Find where the given text appears and provide that cell's center as [x, y] coordinate. 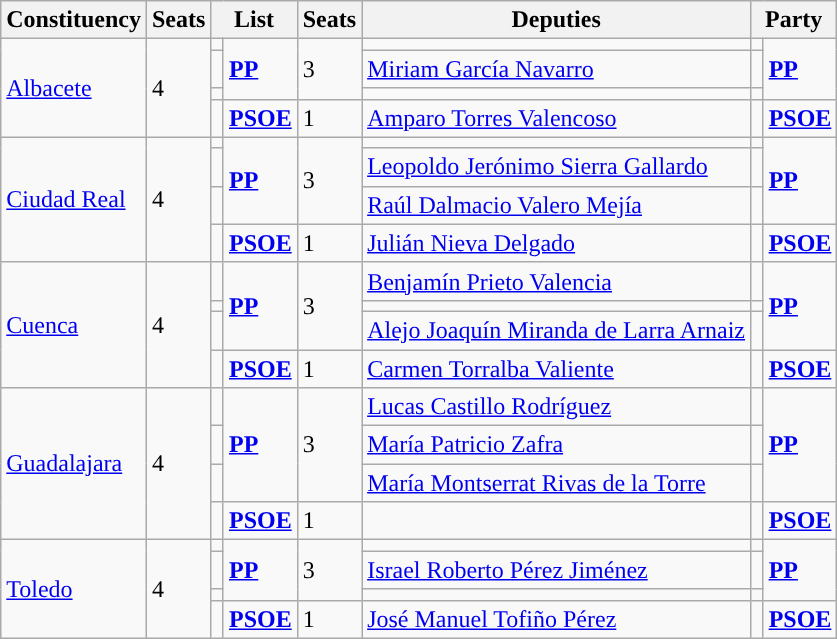
Constituency [74, 20]
Leopoldo Jerónimo Sierra Gallardo [556, 167]
Guadalajara [74, 464]
Cuenca [74, 324]
Raúl Dalmacio Valero Mejía [556, 205]
Albacete [74, 88]
Benjamín Prieto Valencia [556, 281]
Israel Roberto Pérez Jiménez [556, 570]
Deputies [556, 20]
Carmen Torralba Valiente [556, 369]
Toledo [74, 589]
Lucas Castillo Rodríguez [556, 407]
Alejo Joaquín Miranda de Larra Arnaiz [556, 330]
Julián Nieva Delgado [556, 243]
María Patricio Zafra [556, 445]
Party [794, 20]
List [254, 20]
Miriam García Navarro [556, 69]
María Montserrat Rivas de la Torre [556, 483]
Amparo Torres Valencoso [556, 118]
Ciudad Real [74, 200]
José Manuel Tofiño Pérez [556, 619]
